From the cell containing the given text, extract its center point as [x, y] coordinate. 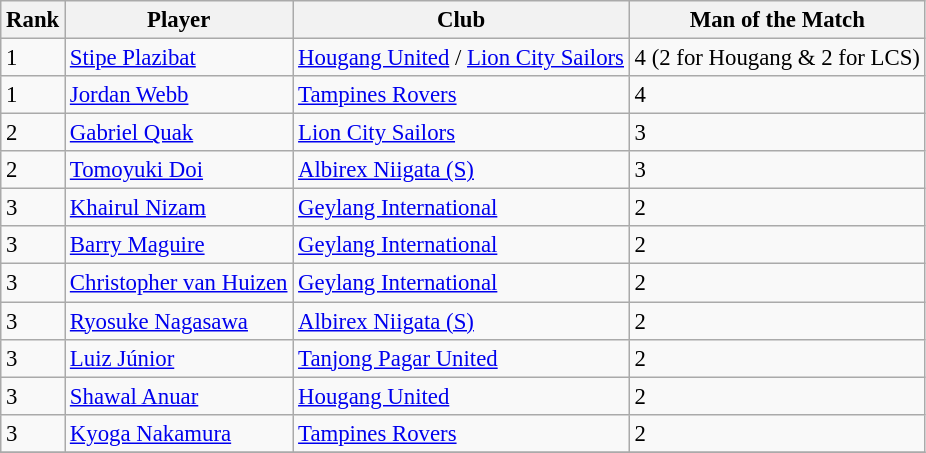
Hougang United / Lion City Sailors [462, 58]
Hougang United [462, 396]
Khairul Nizam [179, 208]
Club [462, 20]
Shawal Anuar [179, 396]
Rank [33, 20]
Ryosuke Nagasawa [179, 321]
Kyoga Nakamura [179, 433]
4 (2 for Hougang & 2 for LCS) [777, 58]
Christopher van Huizen [179, 283]
Tomoyuki Doi [179, 170]
Jordan Webb [179, 95]
Gabriel Quak [179, 133]
Player [179, 20]
Man of the Match [777, 20]
Stipe Plazibat [179, 58]
4 [777, 95]
Tanjong Pagar United [462, 358]
Lion City Sailors [462, 133]
Barry Maguire [179, 245]
Luiz Júnior [179, 358]
